Provide the [x, y] coordinate of the cell's center where the given text is located.  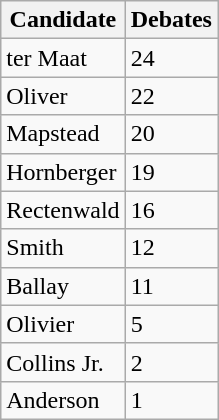
19 [171, 172]
1 [171, 400]
20 [171, 134]
Hornberger [63, 172]
Rectenwald [63, 210]
5 [171, 324]
Debates [171, 20]
11 [171, 286]
12 [171, 248]
16 [171, 210]
Candidate [63, 20]
22 [171, 96]
Ballay [63, 286]
2 [171, 362]
Oliver [63, 96]
Smith [63, 248]
Anderson [63, 400]
Collins Jr. [63, 362]
24 [171, 58]
Olivier [63, 324]
Mapstead [63, 134]
ter Maat [63, 58]
